Find where the given text appears and provide that cell's center as (x, y) coordinate. 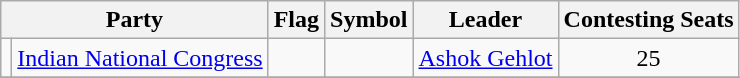
Party (134, 20)
Flag (296, 20)
Symbol (369, 20)
Contesting Seats (648, 20)
Indian National Congress (140, 58)
25 (648, 58)
Leader (486, 20)
Ashok Gehlot (486, 58)
